Scan for the cell matching the given text and deliver its (x, y) coordinate at center. 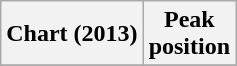
Chart (2013) (72, 34)
Peakposition (189, 34)
